From the cell containing the given text, extract its center point as (X, Y) coordinate. 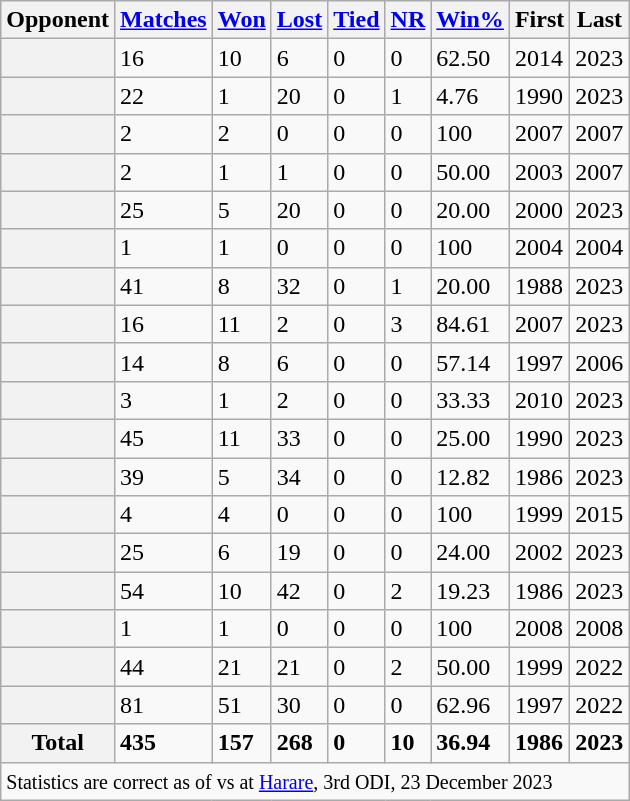
33.33 (470, 400)
Opponent (58, 20)
435 (164, 743)
Total (58, 743)
Last (600, 20)
34 (299, 477)
2006 (600, 362)
81 (164, 705)
19.23 (470, 591)
22 (164, 96)
First (539, 20)
44 (164, 667)
4.76 (470, 96)
2000 (539, 210)
12.82 (470, 477)
2003 (539, 172)
2015 (600, 515)
62.50 (470, 58)
Win% (470, 20)
1988 (539, 286)
268 (299, 743)
2002 (539, 553)
NR (408, 20)
62.96 (470, 705)
Tied (356, 20)
Statistics are correct as of vs at Harare, 3rd ODI, 23 December 2023 (315, 781)
42 (299, 591)
19 (299, 553)
45 (164, 438)
Matches (164, 20)
33 (299, 438)
84.61 (470, 324)
36.94 (470, 743)
25.00 (470, 438)
2014 (539, 58)
32 (299, 286)
2010 (539, 400)
41 (164, 286)
157 (242, 743)
54 (164, 591)
24.00 (470, 553)
Won (242, 20)
57.14 (470, 362)
Lost (299, 20)
30 (299, 705)
39 (164, 477)
14 (164, 362)
51 (242, 705)
